Locate the cell with the specified text and output its [X, Y] center coordinate. 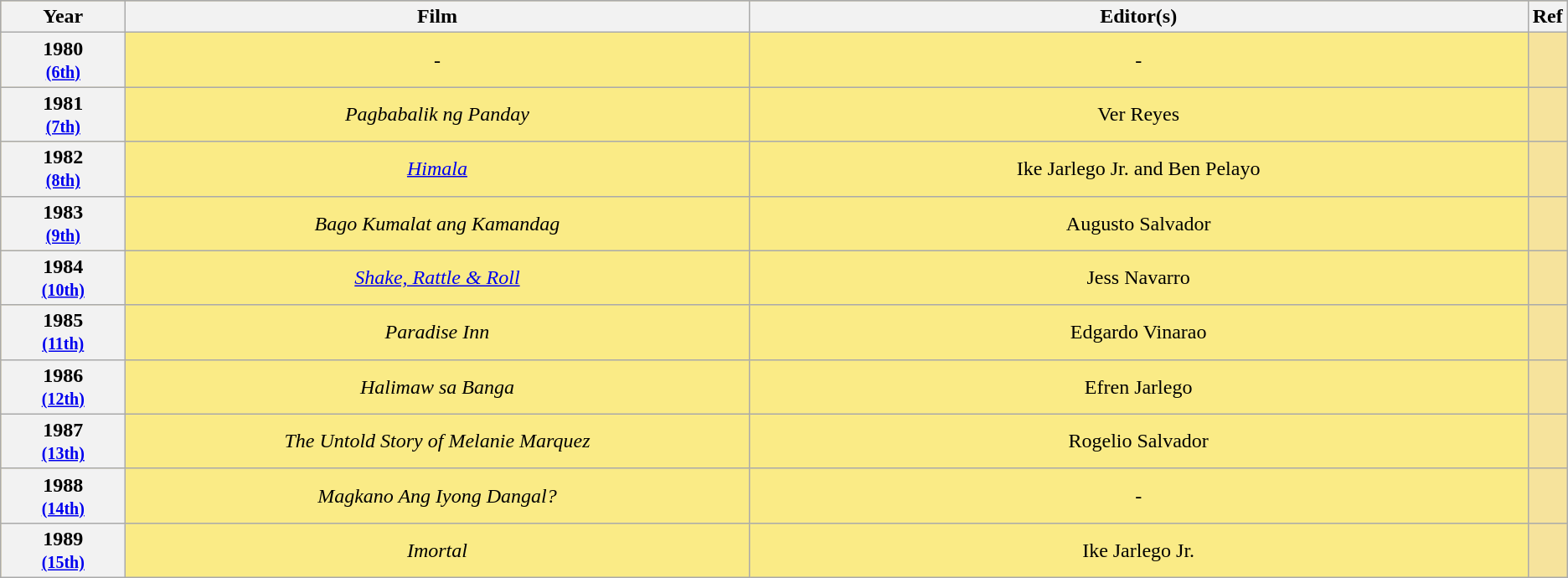
Himala [437, 169]
1987 (13th) [64, 441]
Magkano Ang Iyong Dangal? [437, 496]
Film [437, 17]
1982 (8th) [64, 169]
Year [64, 17]
Rogelio Salvador [1138, 441]
Shake, Rattle & Roll [437, 278]
Ike Jarlego Jr. and Ben Pelayo [1138, 169]
The Untold Story of Melanie Marquez [437, 441]
1980 (6th) [64, 60]
1988 (14th) [64, 496]
Edgardo Vinarao [1138, 332]
Paradise Inn [437, 332]
Augusto Salvador [1138, 223]
1981 (7th) [64, 114]
Efren Jarlego [1138, 387]
Bago Kumalat ang Kamandag [437, 223]
Pagbabalik ng Panday [437, 114]
Ver Reyes [1138, 114]
1989 (15th) [64, 550]
1984 (10th) [64, 278]
1986 (12th) [64, 387]
Jess Navarro [1138, 278]
Editor(s) [1138, 17]
Ike Jarlego Jr. [1138, 550]
1985 (11th) [64, 332]
Halimaw sa Banga [437, 387]
Ref [1548, 17]
Imortal [437, 550]
1983 (9th) [64, 223]
